For the text-containing cell, return its midpoint in (x, y) coordinate format. 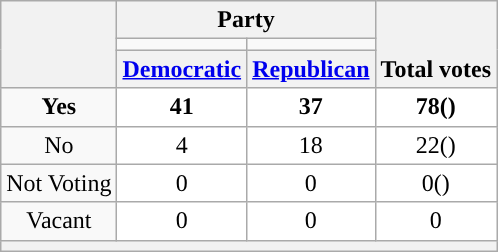
4 (182, 145)
Total votes (436, 44)
41 (182, 107)
78() (436, 107)
37 (311, 107)
Democratic (182, 69)
Vacant (59, 221)
22() (436, 145)
Yes (59, 107)
Not Voting (59, 183)
0() (436, 183)
No (59, 145)
Republican (311, 69)
18 (311, 145)
Party (246, 20)
